Output the [x, y] coordinate of the center of the cell containing the given text.  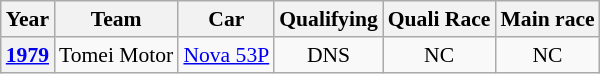
Quali Race [440, 19]
Nova 53P [226, 55]
1979 [28, 55]
DNS [328, 55]
Car [226, 19]
Qualifying [328, 19]
Team [116, 19]
Year [28, 19]
Tomei Motor [116, 55]
Main race [547, 19]
